Pinpoint the cell where the given text exists, returning its (X, Y) midpoint coordinate. 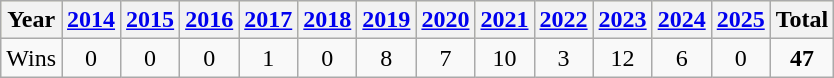
2016 (210, 20)
1 (268, 58)
10 (504, 58)
2018 (328, 20)
2015 (150, 20)
8 (386, 58)
2020 (446, 20)
2017 (268, 20)
47 (802, 58)
Total (802, 20)
2025 (740, 20)
2019 (386, 20)
2014 (92, 20)
2021 (504, 20)
7 (446, 58)
6 (682, 58)
Wins (32, 58)
Year (32, 20)
2024 (682, 20)
2023 (622, 20)
2022 (564, 20)
3 (564, 58)
12 (622, 58)
